Capture the cell that displays the provided text and extract its [X, Y] central coordinate. 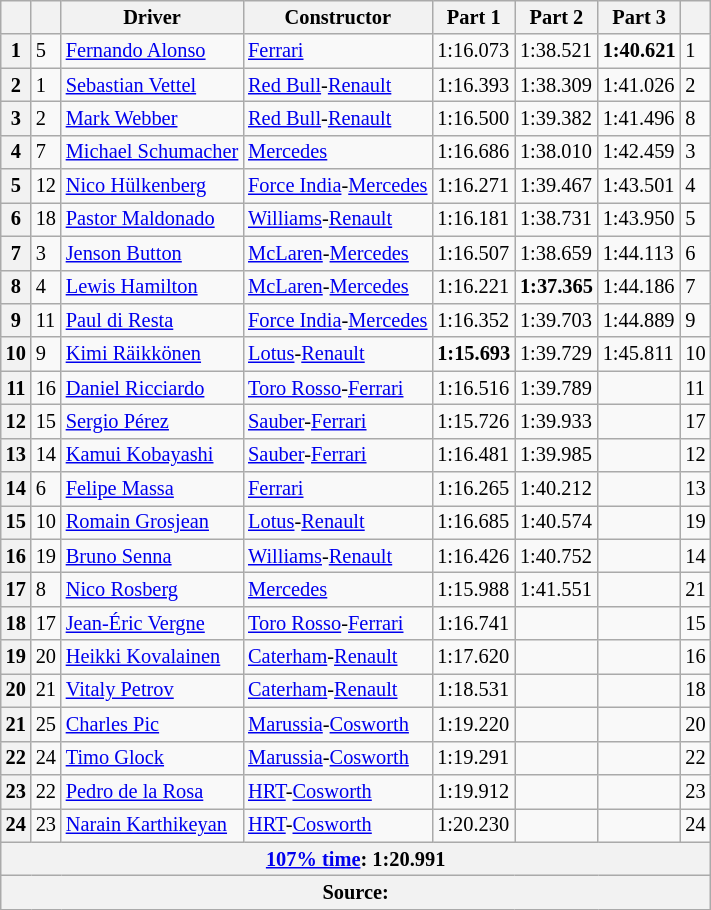
1:16.426 [474, 556]
1:16.685 [474, 522]
1:40.212 [556, 489]
1:39.933 [556, 421]
Jean-Éric Vergne [152, 623]
Constructor [338, 17]
1:38.731 [556, 219]
1:19.291 [474, 758]
1:44.889 [640, 320]
1:42.459 [640, 152]
Kamui Kobayashi [152, 455]
1:15.988 [474, 589]
Paul di Resta [152, 320]
Part 3 [640, 17]
Nico Rosberg [152, 589]
1:16.393 [474, 85]
Felipe Massa [152, 489]
1:19.220 [474, 724]
1:16.507 [474, 253]
1:20.230 [474, 825]
Sergio Pérez [152, 421]
1:43.501 [640, 186]
1:40.574 [556, 522]
Fernando Alonso [152, 51]
1:41.551 [556, 589]
Narain Karthikeyan [152, 825]
1:16.352 [474, 320]
1:38.010 [556, 152]
Timo Glock [152, 758]
1:16.265 [474, 489]
1:16.516 [474, 388]
Pastor Maldonado [152, 219]
1:15.726 [474, 421]
1:44.186 [640, 287]
1:16.181 [474, 219]
1:17.620 [474, 657]
1:39.985 [556, 455]
1:45.811 [640, 354]
Heikki Kovalainen [152, 657]
Bruno Senna [152, 556]
1:39.703 [556, 320]
Nico Hülkenberg [152, 186]
1:41.026 [640, 85]
Sebastian Vettel [152, 85]
25 [46, 724]
Michael Schumacher [152, 152]
1:43.950 [640, 219]
Lewis Hamilton [152, 287]
1:18.531 [474, 690]
Source: [356, 892]
1:19.912 [474, 791]
1:39.467 [556, 186]
1:39.729 [556, 354]
Part 1 [474, 17]
Mark Webber [152, 118]
Vitaly Petrov [152, 690]
1:39.382 [556, 118]
Pedro de la Rosa [152, 791]
1:16.481 [474, 455]
1:41.496 [640, 118]
1:37.365 [556, 287]
Kimi Räikkönen [152, 354]
Charles Pic [152, 724]
1:15.693 [474, 354]
1:38.659 [556, 253]
1:40.752 [556, 556]
1:44.113 [640, 253]
1:16.073 [474, 51]
Driver [152, 17]
1:16.500 [474, 118]
107% time: 1:20.991 [356, 859]
1:39.789 [556, 388]
1:16.271 [474, 186]
Romain Grosjean [152, 522]
Jenson Button [152, 253]
1:38.309 [556, 85]
1:16.741 [474, 623]
1:16.221 [474, 287]
Daniel Ricciardo [152, 388]
1:38.521 [556, 51]
1:40.621 [640, 51]
Part 2 [556, 17]
1:16.686 [474, 152]
